Provide the [x, y] coordinate of the cell's center where the given text is located.  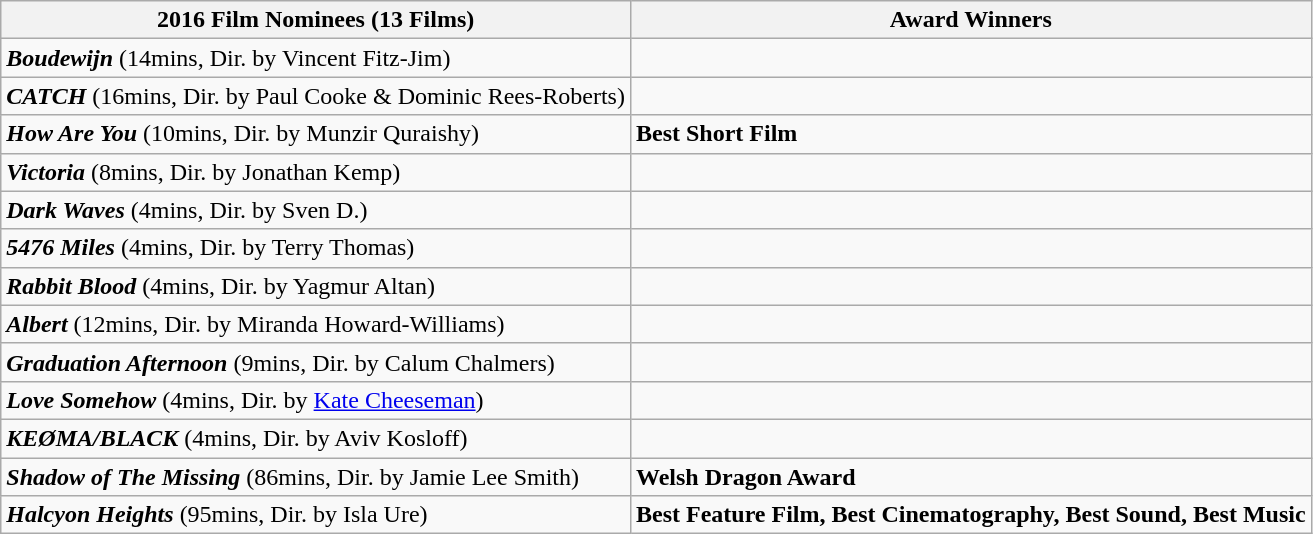
Best Short Film [970, 134]
Victoria (8mins, Dir. by Jonathan Kemp) [316, 172]
Halcyon Heights (95mins, Dir. by Isla Ure) [316, 515]
5476 Miles (4mins, Dir. by Terry Thomas) [316, 248]
KEØMA/BLACK (4mins, Dir. by Aviv Kosloff) [316, 438]
Best Feature Film, Best Cinematography, Best Sound, Best Music [970, 515]
Rabbit Blood (4mins, Dir. by Yagmur Altan) [316, 286]
CATCH (16mins, Dir. by Paul Cooke & Dominic Rees-Roberts) [316, 96]
Love Somehow (4mins, Dir. by Kate Cheeseman) [316, 400]
Shadow of The Missing (86mins, Dir. by Jamie Lee Smith) [316, 477]
Graduation Afternoon (9mins, Dir. by Calum Chalmers) [316, 362]
2016 Film Nominees (13 Films) [316, 20]
Dark Waves (4mins, Dir. by Sven D.) [316, 210]
Boudewijn (14mins, Dir. by Vincent Fitz-Jim) [316, 58]
Albert (12mins, Dir. by Miranda Howard-Williams) [316, 324]
Award Winners [970, 20]
Welsh Dragon Award [970, 477]
How Are You (10mins, Dir. by Munzir Quraishy) [316, 134]
